Locate the cell with the specified text and output its (X, Y) center coordinate. 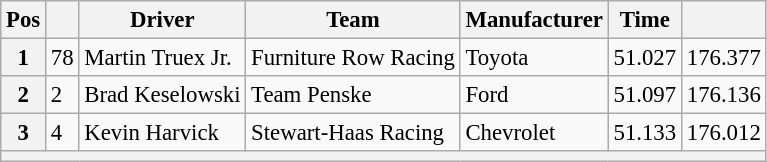
51.097 (644, 95)
Martin Truex Jr. (162, 58)
Chevrolet (534, 133)
Brad Keselowski (162, 95)
4 (62, 133)
176.136 (724, 95)
Time (644, 20)
Pos (24, 20)
1 (24, 58)
Team Penske (353, 95)
Furniture Row Racing (353, 58)
Ford (534, 95)
Kevin Harvick (162, 133)
Team (353, 20)
51.133 (644, 133)
176.377 (724, 58)
78 (62, 58)
Driver (162, 20)
51.027 (644, 58)
3 (24, 133)
Manufacturer (534, 20)
176.012 (724, 133)
Stewart-Haas Racing (353, 133)
Toyota (534, 58)
